For the text-containing cell, return its midpoint in (X, Y) coordinate format. 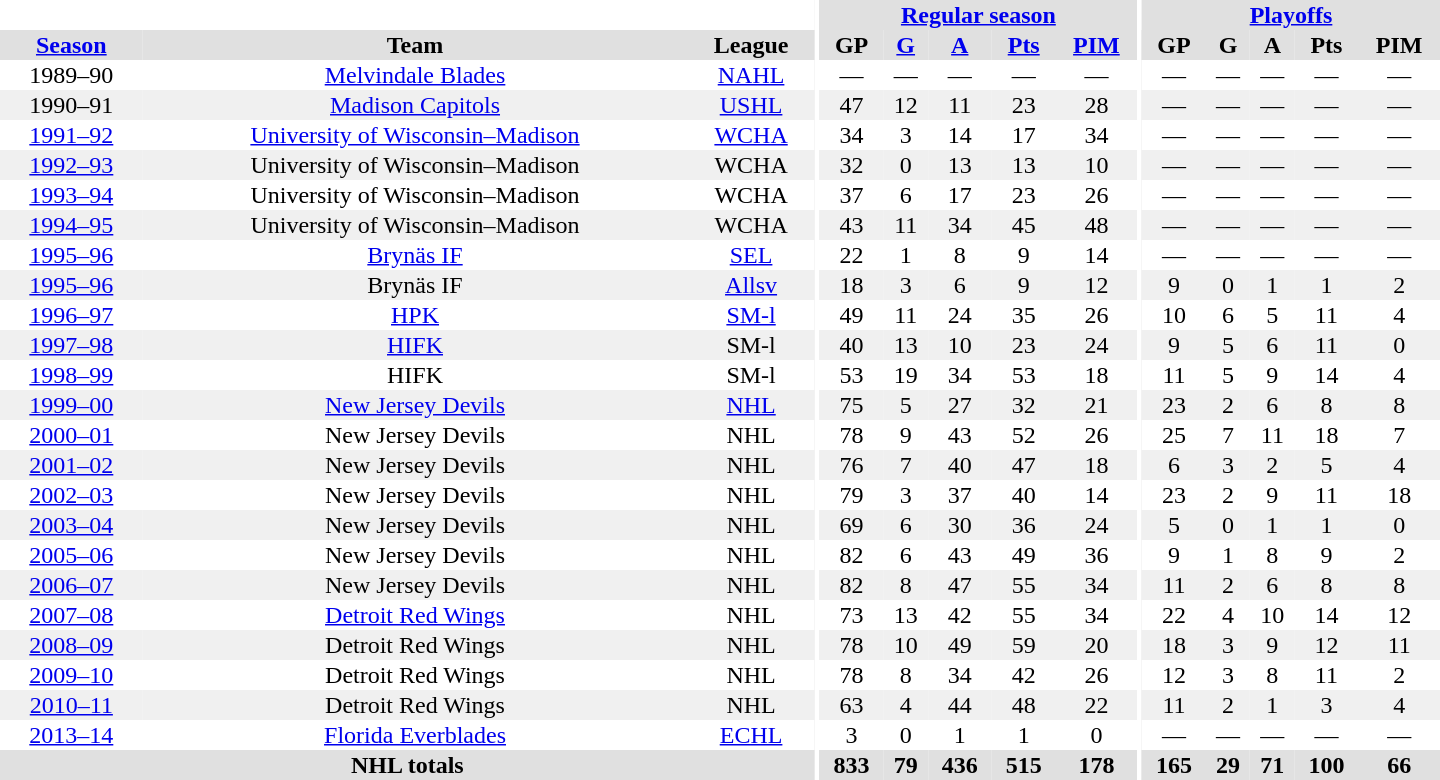
2000–01 (72, 435)
HPK (416, 315)
NAHL (750, 75)
27 (960, 405)
1991–92 (72, 135)
NHL totals (408, 765)
1993–94 (72, 195)
1997–98 (72, 345)
2006–07 (72, 585)
29 (1228, 765)
2005–06 (72, 555)
165 (1174, 765)
League (750, 45)
2013–14 (72, 735)
44 (960, 705)
Playoffs (1291, 15)
Melvindale Blades (416, 75)
436 (960, 765)
2003–04 (72, 525)
Madison Capitols (416, 105)
Florida Everblades (416, 735)
Regular season (978, 15)
1996–97 (72, 315)
2007–08 (72, 615)
ECHL (750, 735)
100 (1326, 765)
30 (960, 525)
2001–02 (72, 465)
USHL (750, 105)
1992–93 (72, 165)
71 (1272, 765)
Team (416, 45)
28 (1096, 105)
1994–95 (72, 225)
2008–09 (72, 645)
35 (1024, 315)
66 (1399, 765)
59 (1024, 645)
19 (906, 375)
SEL (750, 255)
1989–90 (72, 75)
Season (72, 45)
73 (852, 615)
76 (852, 465)
1999–00 (72, 405)
45 (1024, 225)
25 (1174, 435)
2002–03 (72, 495)
515 (1024, 765)
75 (852, 405)
178 (1096, 765)
20 (1096, 645)
1990–91 (72, 105)
69 (852, 525)
63 (852, 705)
1998–99 (72, 375)
52 (1024, 435)
2009–10 (72, 675)
833 (852, 765)
2010–11 (72, 705)
21 (1096, 405)
Allsv (750, 285)
